Return the [X, Y] coordinate for the center point of the cell that contains the specified text.  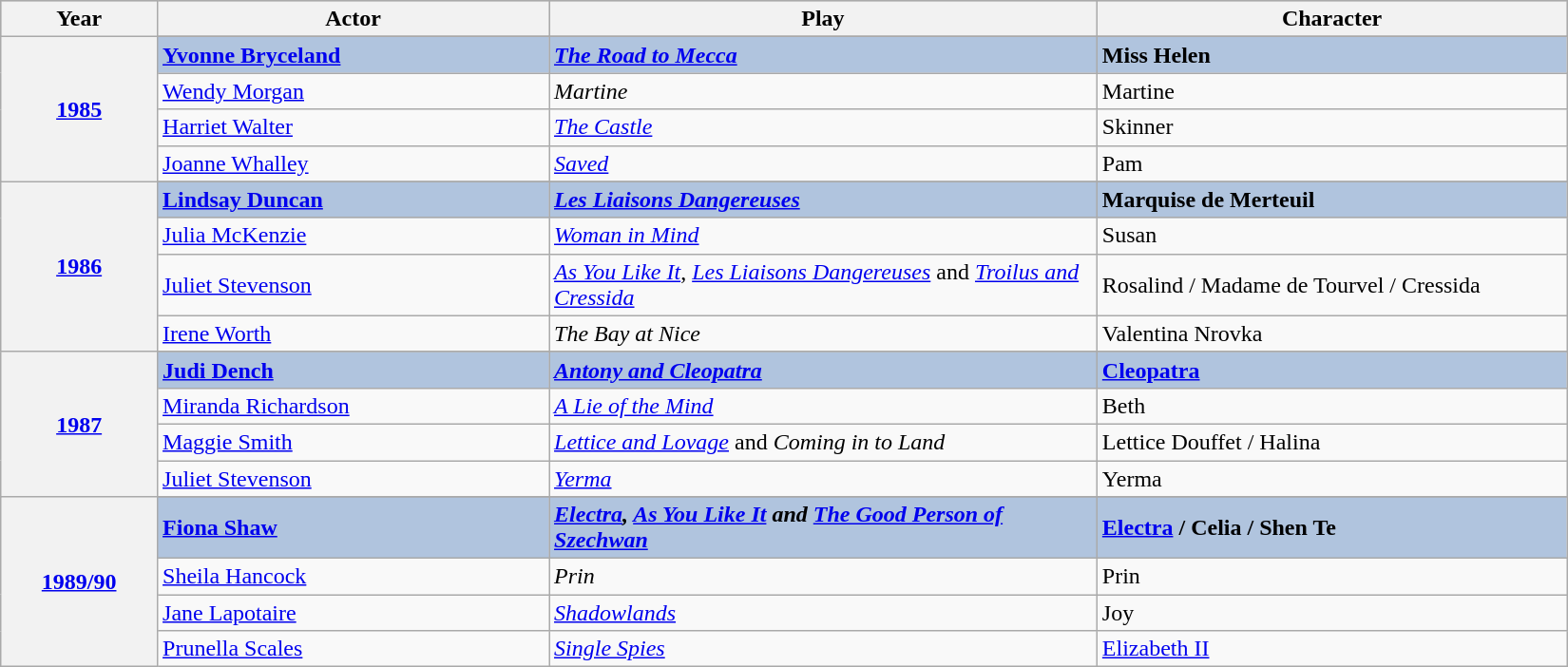
Play [823, 19]
Miss Helen [1331, 55]
Sheila Hancock [354, 577]
The Bay at Nice [823, 333]
Harriet Walter [354, 127]
Shadowlands [823, 613]
Electra / Celia / Shen Te [1331, 528]
Year [80, 19]
Susan [1331, 236]
Fiona Shaw [354, 528]
Wendy Morgan [354, 91]
Jane Lapotaire [354, 613]
Joanne Whalley [354, 163]
Maggie Smith [354, 442]
Lettice and Lovage and Coming in to Land [823, 442]
Valentina Nrovka [1331, 333]
Antony and Cleopatra [823, 370]
Saved [823, 163]
Single Spies [823, 649]
Irene Worth [354, 333]
Cleopatra [1331, 370]
Joy [1331, 613]
Character [1331, 19]
Electra, As You Like It and The Good Person of Szechwan [823, 528]
Elizabeth II [1331, 649]
1987 [80, 424]
Julia McKenzie [354, 236]
As You Like It, Les Liaisons Dangereuses and Troilus and Cressida [823, 285]
The Castle [823, 127]
Pam [1331, 163]
Actor [354, 19]
Skinner [1331, 127]
Rosalind / Madame de Tourvel / Cressida [1331, 285]
Judi Dench [354, 370]
Lindsay Duncan [354, 200]
Yvonne Bryceland [354, 55]
The Road to Mecca [823, 55]
Beth [1331, 406]
A Lie of the Mind [823, 406]
1986 [80, 266]
Marquise de Merteuil [1331, 200]
1989/90 [80, 581]
Prunella Scales [354, 649]
1985 [80, 109]
Les Liaisons Dangereuses [823, 200]
Woman in Mind [823, 236]
Miranda Richardson [354, 406]
Lettice Douffet / Halina [1331, 442]
